Determine the (x, y) coordinate at the center of the cell enclosing the given text.  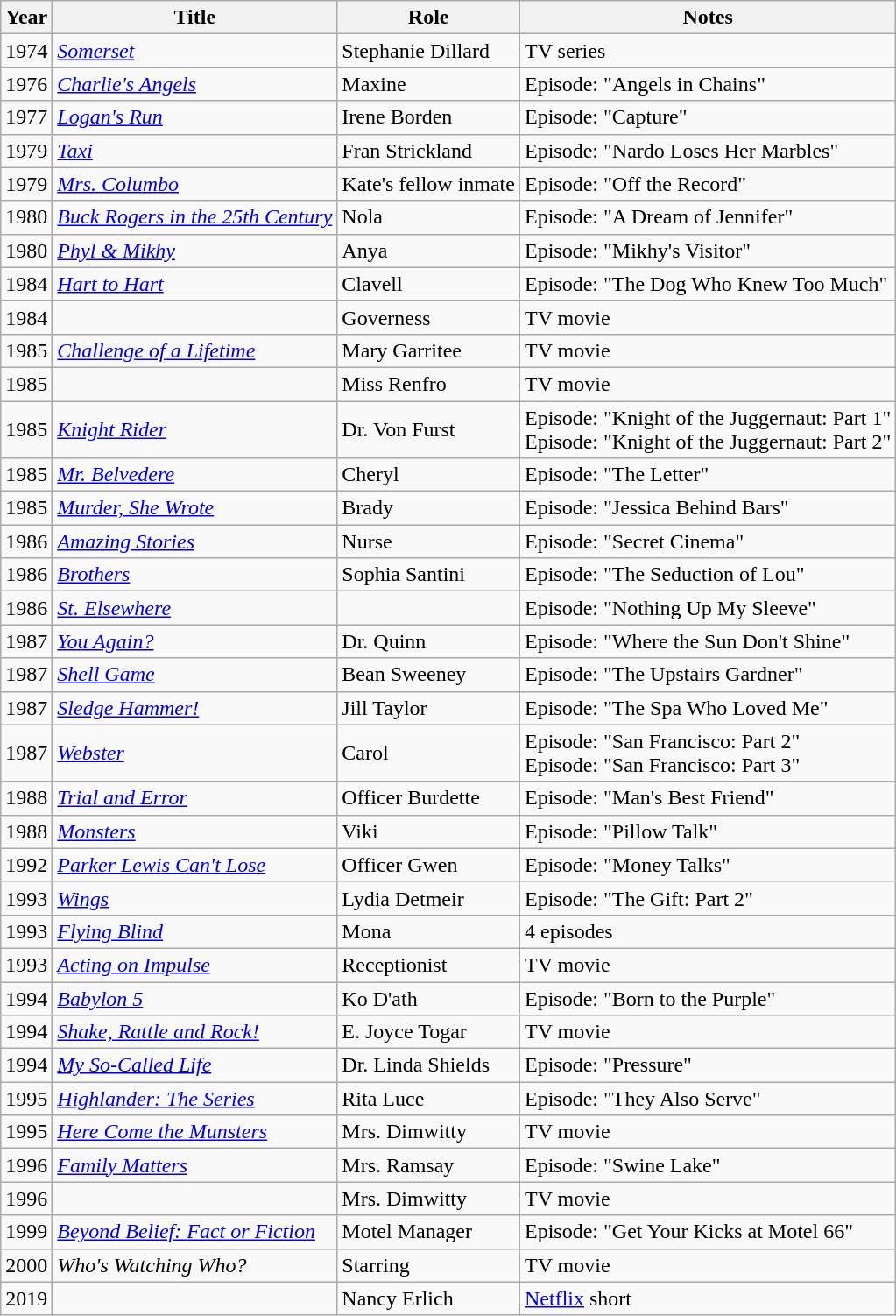
Role (429, 18)
Viki (429, 831)
Trial and Error (194, 798)
Parker Lewis Can't Lose (194, 865)
Mary Garritee (429, 350)
Officer Gwen (429, 865)
Episode: "Capture" (708, 117)
Family Matters (194, 1165)
Starring (429, 1265)
Episode: "The Seduction of Lou" (708, 575)
Episode: "Get Your Kicks at Motel 66" (708, 1232)
Who's Watching Who? (194, 1265)
1977 (26, 117)
Netflix short (708, 1298)
Episode: "Swine Lake" (708, 1165)
Episode: "The Dog Who Knew Too Much" (708, 284)
Episode: "They Also Serve" (708, 1099)
Babylon 5 (194, 998)
Motel Manager (429, 1232)
Shake, Rattle and Rock! (194, 1032)
Flying Blind (194, 931)
Episode: "San Francisco: Part 2"Episode: "San Francisco: Part 3" (708, 754)
E. Joyce Togar (429, 1032)
Shell Game (194, 675)
Governess (429, 317)
Logan's Run (194, 117)
Hart to Hart (194, 284)
Highlander: The Series (194, 1099)
Episode: "Nothing Up My Sleeve" (708, 608)
Beyond Belief: Fact or Fiction (194, 1232)
1999 (26, 1232)
Episode: "Mikhy's Visitor" (708, 251)
Episode: "Pressure" (708, 1065)
Acting on Impulse (194, 965)
Wings (194, 898)
Episode: "The Letter" (708, 475)
Fran Strickland (429, 151)
Nurse (429, 541)
Nola (429, 217)
Episode: "The Gift: Part 2" (708, 898)
Episode: "Off the Record" (708, 184)
Rita Luce (429, 1099)
Here Come the Munsters (194, 1132)
Episode: "Where the Sun Don't Shine" (708, 641)
Challenge of a Lifetime (194, 350)
Carol (429, 754)
Episode: "Secret Cinema" (708, 541)
Mona (429, 931)
Episode: "Jessica Behind Bars" (708, 508)
Episode: "Angels in Chains" (708, 84)
Nancy Erlich (429, 1298)
Episode: "Money Talks" (708, 865)
Buck Rogers in the 25th Century (194, 217)
Clavell (429, 284)
Miss Renfro (429, 384)
TV series (708, 51)
Mrs. Columbo (194, 184)
1992 (26, 865)
1976 (26, 84)
Episode: "The Spa Who Loved Me" (708, 708)
Bean Sweeney (429, 675)
Jill Taylor (429, 708)
Notes (708, 18)
Monsters (194, 831)
Anya (429, 251)
4 episodes (708, 931)
You Again? (194, 641)
Murder, She Wrote (194, 508)
Maxine (429, 84)
Brady (429, 508)
Charlie's Angels (194, 84)
Webster (194, 754)
Episode: "The Upstairs Gardner" (708, 675)
Kate's fellow inmate (429, 184)
Stephanie Dillard (429, 51)
Title (194, 18)
Lydia Detmeir (429, 898)
Episode: "Pillow Talk" (708, 831)
Somerset (194, 51)
Mrs. Ramsay (429, 1165)
Dr. Quinn (429, 641)
Episode: "Man's Best Friend" (708, 798)
Ko D'ath (429, 998)
St. Elsewhere (194, 608)
Mr. Belvedere (194, 475)
Knight Rider (194, 429)
Dr. Von Furst (429, 429)
Receptionist (429, 965)
Officer Burdette (429, 798)
Sophia Santini (429, 575)
Phyl & Mikhy (194, 251)
My So-Called Life (194, 1065)
Episode: "Born to the Purple" (708, 998)
Episode: "Nardo Loses Her Marbles" (708, 151)
Brothers (194, 575)
Episode: "A Dream of Jennifer" (708, 217)
Year (26, 18)
Sledge Hammer! (194, 708)
2000 (26, 1265)
Cheryl (429, 475)
Irene Borden (429, 117)
Taxi (194, 151)
2019 (26, 1298)
Episode: "Knight of the Juggernaut: Part 1"Episode: "Knight of the Juggernaut: Part 2" (708, 429)
Amazing Stories (194, 541)
Dr. Linda Shields (429, 1065)
1974 (26, 51)
